Search for the cell housing the specified text and yield its (X, Y) center coordinate. 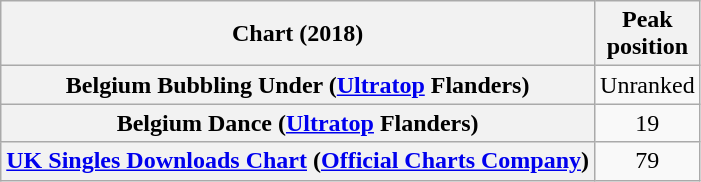
UK Singles Downloads Chart (Official Charts Company) (298, 161)
Belgium Bubbling Under (Ultratop Flanders) (298, 85)
Belgium Dance (Ultratop Flanders) (298, 123)
Chart (2018) (298, 34)
Peakposition (648, 34)
19 (648, 123)
Unranked (648, 85)
79 (648, 161)
